For the text-containing cell, return its midpoint in [X, Y] coordinate format. 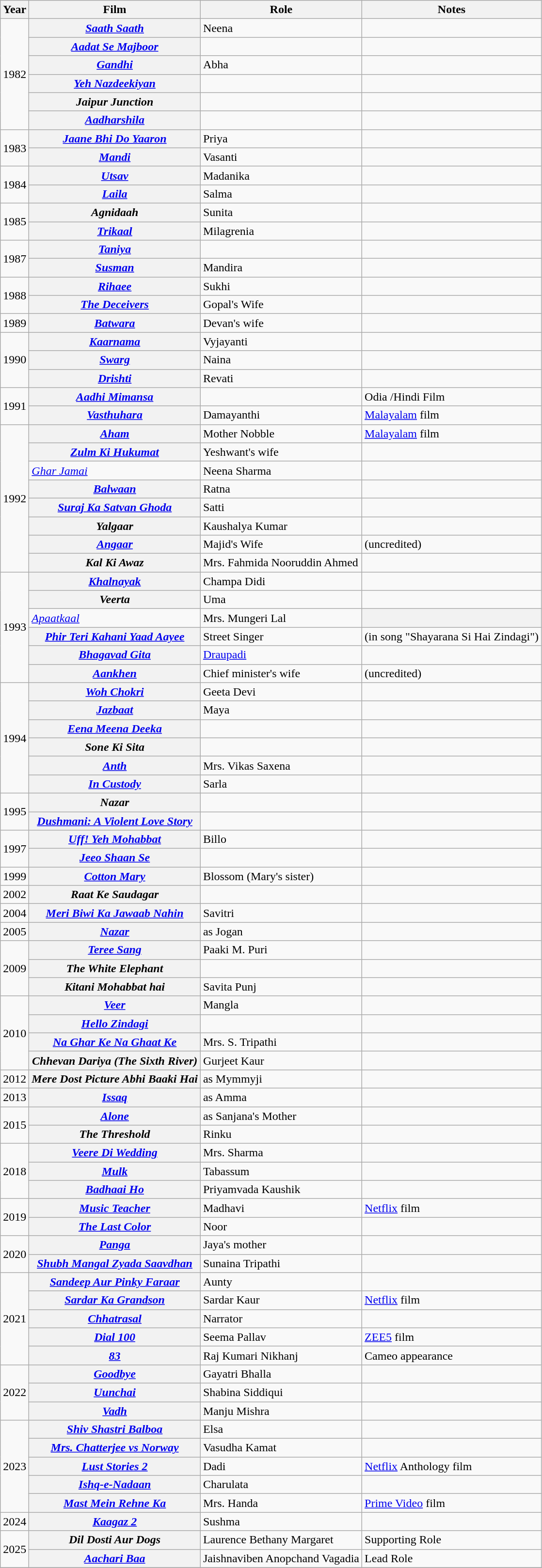
Geeta Devi [281, 692]
Maya [281, 710]
Sandeep Aur Pinky Faraar [115, 1282]
1988 [15, 295]
Dadi [281, 1466]
Priyamvada Kaushik [281, 1190]
2012 [15, 1079]
Savitri [281, 913]
Gurjeet Kaur [281, 1060]
Ratna [281, 489]
Mangla [281, 1005]
2023 [15, 1466]
Na Ghar Ke Na Ghaat Ke [115, 1042]
Veer [115, 1005]
Mandi [115, 157]
Eena Meena Deeka [115, 729]
1982 [15, 74]
2013 [15, 1097]
Veerta [115, 600]
Champa Didi [281, 581]
1992 [15, 498]
Chief minister's wife [281, 673]
Charulata [281, 1485]
Mrs. Sharma [281, 1153]
Bhagavad Gita [115, 655]
Cotton Mary [115, 876]
2002 [15, 895]
Mandira [281, 268]
Prime Video film [452, 1503]
Anth [115, 765]
1990 [15, 360]
Priya [281, 139]
Damayanthi [281, 415]
Cameo appearance [452, 1355]
Dil Dosti Aur Dogs [115, 1540]
Chhevan Dariya (The Sixth River) [115, 1060]
Aadat Se Majboor [115, 47]
Laurence Bethany Margaret [281, 1540]
1991 [15, 406]
Revati [281, 378]
Jaishnaviben Anopchand Vagadia [281, 1558]
Shabina Siddiqui [281, 1392]
Draupadi [281, 655]
1984 [15, 185]
2015 [15, 1125]
Apaatkaal [115, 618]
Taniya [115, 249]
Elsa [281, 1429]
Yeh Nazdeekiyan [115, 83]
83 [115, 1355]
Abha [281, 65]
Ghar Jamai [115, 470]
The Threshold [115, 1134]
1989 [15, 323]
Mere Dost Picture Abhi Baaki Hai [115, 1079]
Dushmani: A Violent Love Story [115, 821]
In Custody [115, 784]
Drishti [115, 378]
Vyjayanti [281, 342]
Mrs. Mungeri Lal [281, 618]
2005 [15, 931]
as Amma [281, 1097]
Film [115, 10]
Mrs. Chatterjee vs Norway [115, 1448]
Rihaee [115, 286]
Manju Mishra [281, 1411]
Savita Punj [281, 987]
Neena [281, 28]
Vadh [115, 1411]
Zulm Ki Hukumat [115, 452]
Balwaan [115, 489]
Narrator [281, 1319]
Woh Chokri [115, 692]
The Deceivers [115, 305]
Aadharshila [115, 120]
Aham [115, 434]
Sukhi [281, 286]
Lust Stories 2 [115, 1466]
Shiv Shastri Balboa [115, 1429]
Yalgaar [115, 526]
Sardar Kaur [281, 1300]
Madanika [281, 175]
1993 [15, 627]
Blossom (Mary's sister) [281, 876]
Vasanti [281, 157]
2024 [15, 1521]
Street Singer [281, 637]
Paaki M. Puri [281, 950]
Mother Nobble [281, 434]
Goodbye [115, 1374]
Jaya's mother [281, 1245]
Madhavi [281, 1208]
Suraj Ka Satvan Ghoda [115, 507]
2018 [15, 1171]
as Mymmyji [281, 1079]
Uff! Yeh Mohabbat [115, 839]
1995 [15, 811]
Billo [281, 839]
2020 [15, 1254]
Angaar [115, 544]
1983 [15, 148]
Kal Ki Awaz [115, 563]
Veere Di Wedding [115, 1153]
Sone Ki Sita [115, 747]
Teree Sang [115, 950]
Sunaina Tripathi [281, 1263]
Dial 100 [115, 1337]
Aunty [281, 1282]
ZEE5 film [452, 1337]
Batwara [115, 323]
Odia /Hindi Film [452, 397]
Mrs. Handa [281, 1503]
Issaq [115, 1097]
Notes [452, 10]
Uunchai [115, 1392]
Phir Teri Kahani Yaad Aayee [115, 637]
The White Elephant [115, 968]
Aankhen [115, 673]
Neena Sharma [281, 470]
Mulk [115, 1171]
1987 [15, 259]
as Jogan [281, 931]
Milagrenia [281, 231]
1999 [15, 876]
Year [15, 10]
Salma [281, 194]
Khalnayak [115, 581]
Tabassum [281, 1171]
Shubh Mangal Zyada Saavdhan [115, 1263]
Jazbaat [115, 710]
Vasthuhara [115, 415]
as Sanjana's Mother [281, 1116]
1994 [15, 738]
Lead Role [452, 1558]
Aadhi Mimansa [115, 397]
Trikaal [115, 231]
Ishq-e-Nadaan [115, 1485]
Gayatri Bhalla [281, 1374]
2010 [15, 1033]
2021 [15, 1319]
Noor [281, 1226]
Meri Biwi Ka Jawaab Nahin [115, 913]
Kitani Mohabbat hai [115, 987]
Uma [281, 600]
Mast Mein Rehne Ka [115, 1503]
The Last Color [115, 1226]
Agnidaah [115, 212]
Sushma [281, 1521]
Yeshwant's wife [281, 452]
Sarla [281, 784]
Majid's Wife [281, 544]
Swarg [115, 360]
Gandhi [115, 65]
Alone [115, 1116]
Satti [281, 507]
Kaushalya Kumar [281, 526]
Badhaai Ho [115, 1190]
Supporting Role [452, 1540]
1997 [15, 849]
Mrs. Vikas Saxena [281, 765]
Mrs. S. Tripathi [281, 1042]
Sardar Ka Grandson [115, 1300]
Saath Saath [115, 28]
Laila [115, 194]
Raat Ke Saudagar [115, 895]
Music Teacher [115, 1208]
Jaane Bhi Do Yaaron [115, 139]
Raj Kumari Nikhanj [281, 1355]
2019 [15, 1217]
Panga [115, 1245]
Kaagaz 2 [115, 1521]
(in song "Shayarana Si Hai Zindagi") [452, 637]
Devan's wife [281, 323]
Jeeo Shaan Se [115, 858]
Kaarnama [115, 342]
Vasudha Kamat [281, 1448]
Susman [115, 268]
Naina [281, 360]
Chhatrasal [115, 1319]
Gopal's Wife [281, 305]
2025 [15, 1549]
Utsav [115, 175]
Aachari Baa [115, 1558]
2009 [15, 968]
Rinku [281, 1134]
2022 [15, 1392]
Netflix Anthology film [452, 1466]
Sunita [281, 212]
2004 [15, 913]
Role [281, 10]
Seema Pallav [281, 1337]
Jaipur Junction [115, 102]
1985 [15, 221]
Mrs. Fahmida Nooruddin Ahmed [281, 563]
Hello Zindagi [115, 1024]
